Locate the cell with the specified text and output its (x, y) center coordinate. 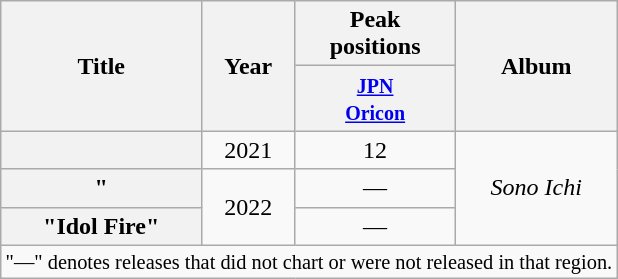
12 (376, 150)
Sono Ichi (536, 188)
2022 (248, 207)
JPNOricon (376, 98)
" (102, 188)
2021 (248, 150)
Title (102, 66)
Album (536, 66)
"—" denotes releases that did not chart or were not released in that region. (309, 262)
Peak positions (376, 34)
Year (248, 66)
"Idol Fire" (102, 226)
